Return [X, Y] of the center of cell containing provided text 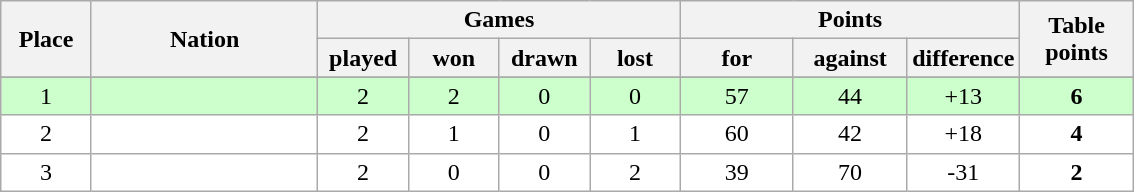
against [850, 58]
39 [736, 172]
3 [46, 172]
Tablepoints [1076, 39]
60 [736, 134]
4 [1076, 134]
6 [1076, 96]
Place [46, 39]
Nation [204, 39]
-31 [964, 172]
won [454, 58]
difference [964, 58]
Points [850, 20]
+18 [964, 134]
played [364, 58]
lost [636, 58]
44 [850, 96]
Games [499, 20]
42 [850, 134]
+13 [964, 96]
57 [736, 96]
for [736, 58]
70 [850, 172]
drawn [544, 58]
